Pinpoint the cell where the given text exists, returning its (x, y) midpoint coordinate. 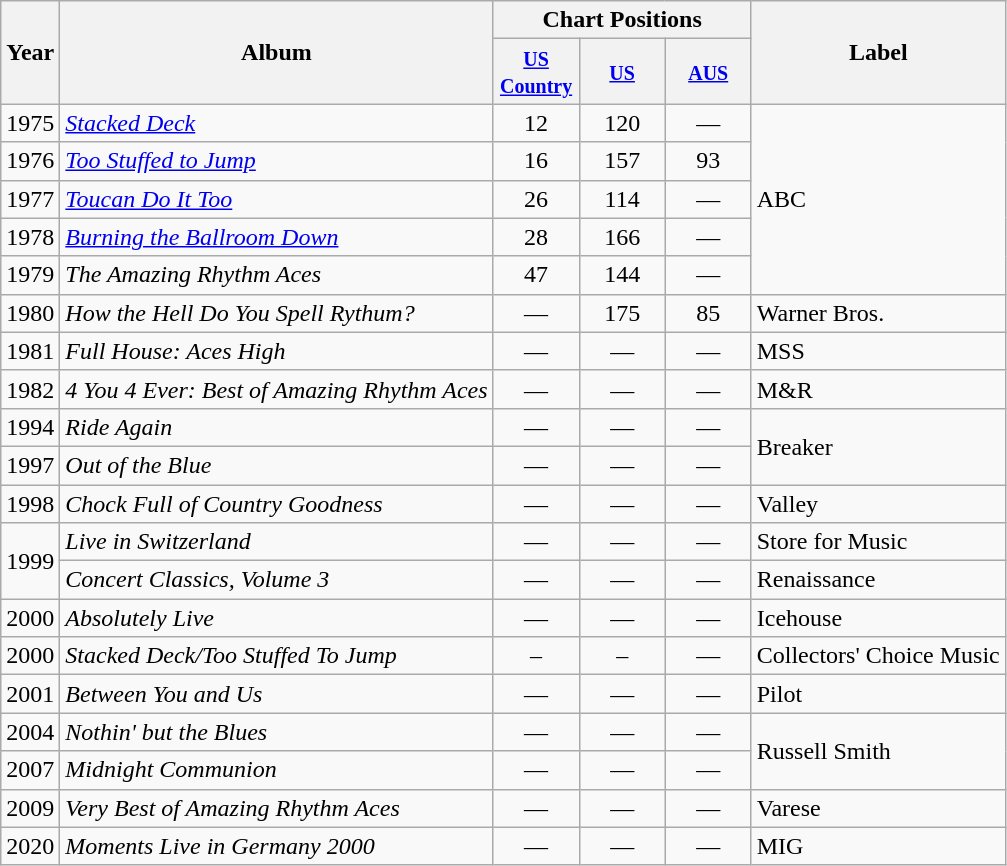
47 (536, 275)
Between You and Us (276, 694)
2020 (30, 846)
MSS (878, 351)
16 (536, 161)
1981 (30, 351)
1994 (30, 427)
120 (622, 123)
AUS (708, 72)
Russell Smith (878, 751)
1999 (30, 561)
Breaker (878, 446)
Pilot (878, 694)
ABC (878, 199)
Album (276, 52)
Year (30, 52)
2009 (30, 808)
1997 (30, 465)
166 (622, 237)
Burning the Ballroom Down (276, 237)
Full House: Aces High (276, 351)
Toucan Do It Too (276, 199)
Valley (878, 503)
US (622, 72)
144 (622, 275)
Chart Positions (622, 20)
Moments Live in Germany 2000 (276, 846)
Label (878, 52)
Too Stuffed to Jump (276, 161)
1982 (30, 389)
MIG (878, 846)
Collectors' Choice Music (878, 656)
4 You 4 Ever: Best of Amazing Rhythm Aces (276, 389)
The Amazing Rhythm Aces (276, 275)
Live in Switzerland (276, 542)
Absolutely Live (276, 618)
28 (536, 237)
US Country (536, 72)
12 (536, 123)
Out of the Blue (276, 465)
1980 (30, 313)
Icehouse (878, 618)
Nothin' but the Blues (276, 732)
93 (708, 161)
1977 (30, 199)
2007 (30, 770)
2001 (30, 694)
2004 (30, 732)
114 (622, 199)
Ride Again (276, 427)
85 (708, 313)
M&R (878, 389)
Very Best of Amazing Rhythm Aces (276, 808)
1978 (30, 237)
Warner Bros. (878, 313)
1979 (30, 275)
1975 (30, 123)
175 (622, 313)
Midnight Communion (276, 770)
1976 (30, 161)
1998 (30, 503)
Stacked Deck/Too Stuffed To Jump (276, 656)
Concert Classics, Volume 3 (276, 580)
157 (622, 161)
Varese (878, 808)
Renaissance (878, 580)
Store for Music (878, 542)
Stacked Deck (276, 123)
26 (536, 199)
How the Hell Do You Spell Rythum? (276, 313)
Chock Full of Country Goodness (276, 503)
